Determine the [x, y] coordinate at the center of the cell enclosing the given text.  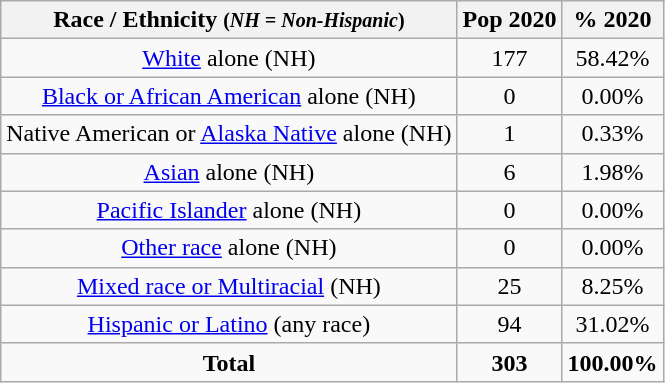
Asian alone (NH) [229, 172]
303 [510, 362]
Pop 2020 [510, 20]
Pacific Islander alone (NH) [229, 210]
1 [510, 134]
Black or African American alone (NH) [229, 96]
25 [510, 286]
Total [229, 362]
94 [510, 324]
100.00% [612, 362]
Other race alone (NH) [229, 248]
0.33% [612, 134]
177 [510, 58]
6 [510, 172]
Race / Ethnicity (NH = Non-Hispanic) [229, 20]
Hispanic or Latino (any race) [229, 324]
31.02% [612, 324]
1.98% [612, 172]
White alone (NH) [229, 58]
58.42% [612, 58]
Native American or Alaska Native alone (NH) [229, 134]
Mixed race or Multiracial (NH) [229, 286]
8.25% [612, 286]
% 2020 [612, 20]
